Return the (x, y) coordinate for the center point of the cell that contains the specified text.  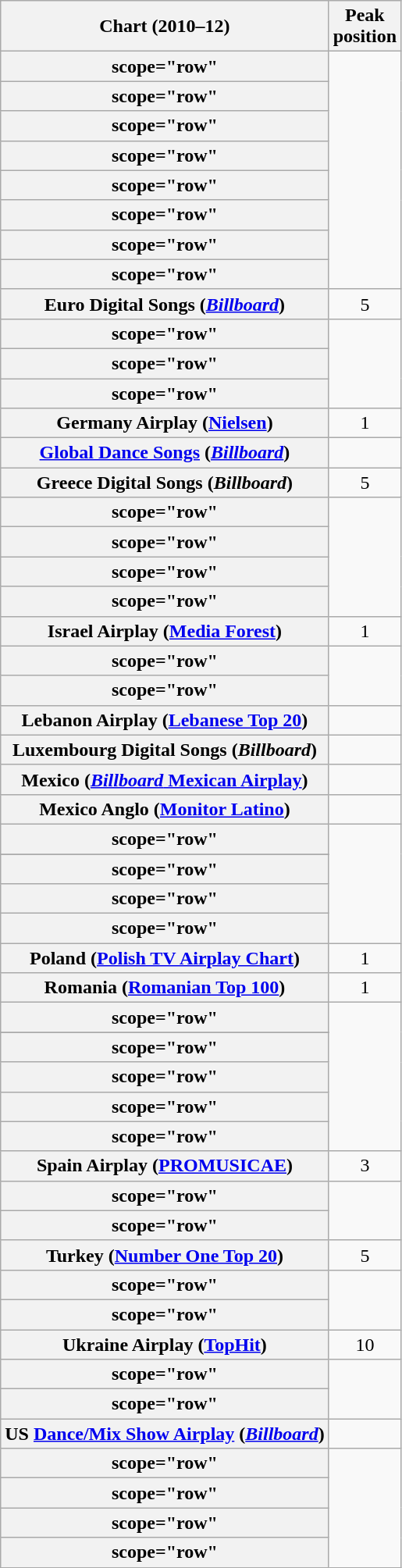
Poland (Polish TV Airplay Chart) (165, 958)
10 (365, 1344)
Germany Airplay (Nielsen) (165, 423)
Chart (2010–12) (165, 27)
Romania (Romanian Top 100) (165, 988)
Euro Digital Songs (Billboard) (165, 304)
Mexico (Billboard Mexican Airplay) (165, 779)
Turkey (Number One Top 20) (165, 1255)
Peakposition (365, 27)
Mexico Anglo (Monitor Latino) (165, 809)
Lebanon Airplay (Lebanese Top 20) (165, 720)
Global Dance Songs (Billboard) (165, 453)
Greece Digital Songs (Billboard) (165, 483)
US Dance/Mix Show Airplay (Billboard) (165, 1434)
Ukraine Airplay (TopHit) (165, 1344)
Spain Airplay (PROMUSICAE) (165, 1166)
Israel Airplay (Media Forest) (165, 631)
Luxembourg Digital Songs (Billboard) (165, 750)
3 (365, 1166)
